Capture the cell that displays the provided text and extract its [X, Y] central coordinate. 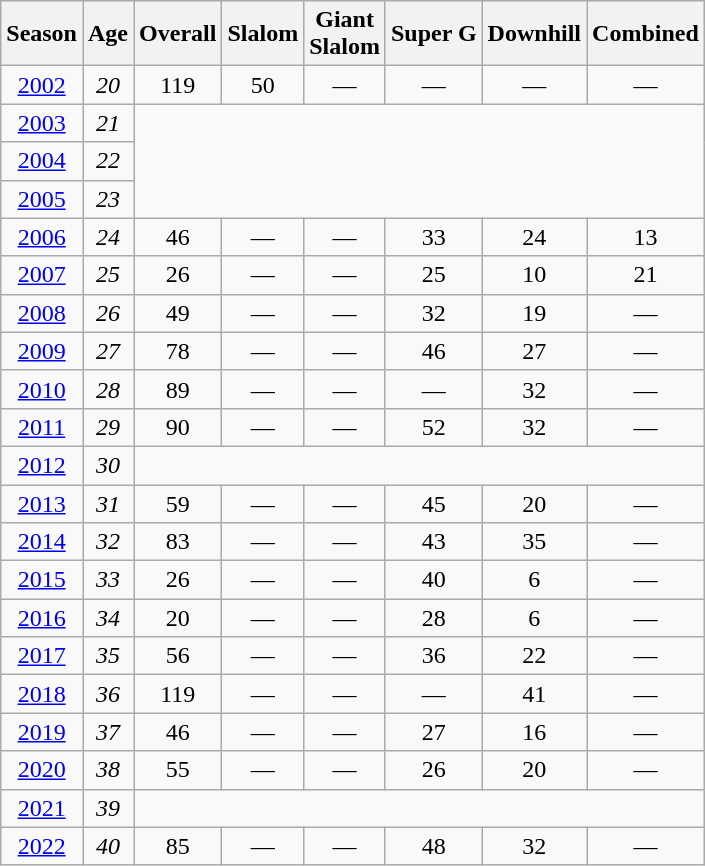
34 [108, 618]
Age [108, 34]
56 [178, 656]
2007 [42, 275]
23 [108, 199]
29 [108, 427]
2012 [42, 465]
Combined [646, 34]
2008 [42, 313]
2009 [42, 351]
45 [434, 503]
19 [534, 313]
30 [108, 465]
2018 [42, 694]
2002 [42, 85]
55 [178, 770]
2017 [42, 656]
16 [534, 732]
2014 [42, 542]
GiantSlalom [345, 34]
2003 [42, 123]
78 [178, 351]
2005 [42, 199]
59 [178, 503]
2015 [42, 580]
85 [178, 846]
43 [434, 542]
39 [108, 808]
Super G [434, 34]
Overall [178, 34]
38 [108, 770]
Slalom [263, 34]
10 [534, 275]
13 [646, 237]
49 [178, 313]
2019 [42, 732]
2011 [42, 427]
Season [42, 34]
48 [434, 846]
2004 [42, 161]
37 [108, 732]
90 [178, 427]
50 [263, 85]
83 [178, 542]
31 [108, 503]
52 [434, 427]
2016 [42, 618]
2006 [42, 237]
2020 [42, 770]
2010 [42, 389]
89 [178, 389]
2013 [42, 503]
2021 [42, 808]
41 [534, 694]
Downhill [534, 34]
2022 [42, 846]
